Locate the cell with the specified text and output its [X, Y] center coordinate. 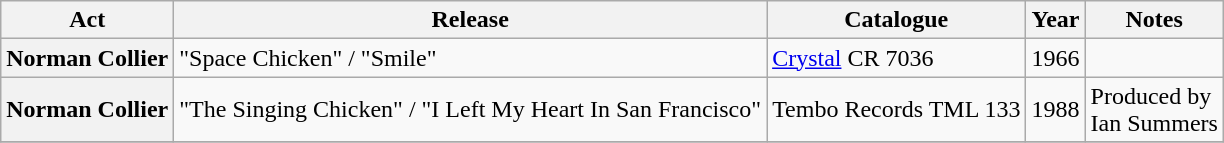
"Space Chicken" / "Smile" [470, 58]
"The Singing Chicken" / "I Left My Heart In San Francisco" [470, 110]
1988 [1056, 110]
Catalogue [896, 20]
Tembo Records TML 133 [896, 110]
Act [88, 20]
Year [1056, 20]
Produced by Ian Summers [1154, 110]
1966 [1056, 58]
Crystal CR 7036 [896, 58]
Notes [1154, 20]
Release [470, 20]
